Locate the cell with the specified text and output its [x, y] center coordinate. 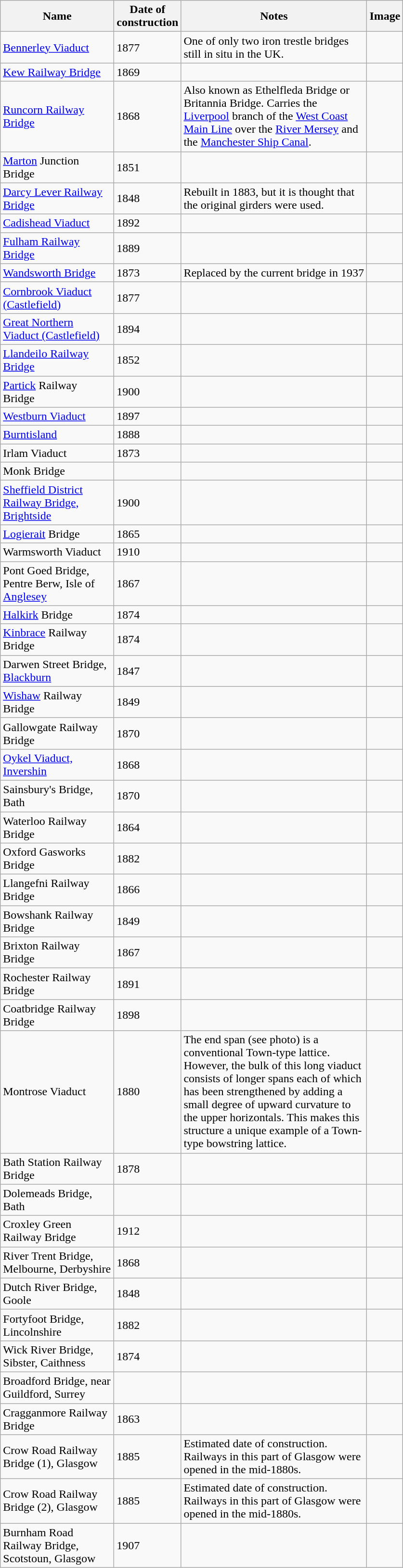
Great Northern Viaduct (Castlefield) [57, 329]
River Trent Bridge, Melbourne, Derbyshire [57, 1262]
Burnham Road Railway Bridge, Scotstoun, Glasgow [57, 1545]
Brixton Railway Bridge [57, 952]
Oxford Gasworks Bridge [57, 859]
Logierait Bridge [57, 534]
Wandsworth Bridge [57, 273]
Image [385, 16]
Broadford Bridge, near Guildford, Surrey [57, 1387]
Fulham Railway Bridge [57, 248]
Kinbrace Railway Bridge [57, 640]
Cragganmore Railway Bridge [57, 1419]
Gallowgate Railway Bridge [57, 733]
Runcorn Railway Bridge [57, 116]
Kew Railway Bridge [57, 72]
Halkirk Bridge [57, 615]
1894 [147, 329]
1888 [147, 435]
Replaced by the current bridge in 1937 [274, 273]
1892 [147, 223]
Warmsworth Viaduct [57, 552]
Pont Goed Bridge, Pentre Berw, Isle of Anglesey [57, 583]
Bath Station Railway Bridge [57, 1169]
Darwen Street Bridge, Blackburn [57, 670]
Cornbrook Viaduct (Castlefield) [57, 297]
Coatbridge Railway Bridge [57, 1015]
Dutch River Bridge, Goole [57, 1294]
Cadishead Viaduct [57, 223]
1866 [147, 890]
Sheffield District Railway Bridge, Brightside [57, 503]
Wishaw Railway Bridge [57, 702]
1897 [147, 417]
Dolemeads Bridge, Bath [57, 1200]
1912 [147, 1231]
Waterloo Railway Bridge [57, 827]
1889 [147, 248]
Crow Road Railway Bridge (2), Glasgow [57, 1501]
1869 [147, 72]
Sainsbury's Bridge, Bath [57, 796]
Montrose Viaduct [57, 1092]
Bennerley Viaduct [57, 47]
Croxley Green Railway Bridge [57, 1231]
Monk Bridge [57, 471]
Darcy Lever Railway Bridge [57, 198]
Llandeilo Railway Bridge [57, 360]
Notes [274, 16]
1878 [147, 1169]
Oykel Viaduct, Invershin [57, 765]
Name [57, 16]
Rochester Railway Bridge [57, 984]
1865 [147, 534]
1847 [147, 670]
1891 [147, 984]
Burntisland [57, 435]
1863 [147, 1419]
Wick River Bridge, Sibster, Caithness [57, 1356]
Llangefni Railway Bridge [57, 890]
Rebuilt in 1883, but it is thought that the original girders were used. [274, 198]
Irlam Viaduct [57, 453]
Partick Railway Bridge [57, 392]
1880 [147, 1092]
Date ofconstruction [147, 16]
1851 [147, 167]
1898 [147, 1015]
1852 [147, 360]
Bowshank Railway Bridge [57, 922]
1910 [147, 552]
Westburn Viaduct [57, 417]
One of only two iron trestle bridges still in situ in the UK. [274, 47]
Marton Junction Bridge [57, 167]
1864 [147, 827]
1907 [147, 1545]
Crow Road Railway Bridge (1), Glasgow [57, 1457]
Fortyfoot Bridge, Lincolnshire [57, 1325]
